Search for the cell housing the specified text and yield its (X, Y) center coordinate. 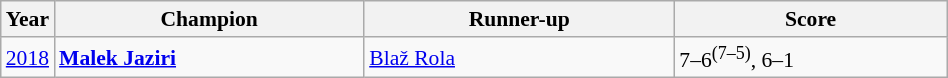
Champion (209, 19)
Malek Jaziri (209, 58)
Score (810, 19)
2018 (28, 58)
Runner-up (519, 19)
Blaž Rola (519, 58)
Year (28, 19)
7–6(7–5), 6–1 (810, 58)
